Determine the (x, y) coordinate at the center of the cell enclosing the given text.  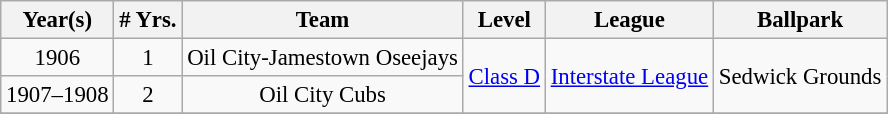
Year(s) (58, 20)
2 (148, 95)
# Yrs. (148, 20)
Oil City-Jamestown Oseejays (322, 58)
Level (504, 20)
Oil City Cubs (322, 95)
Class D (504, 76)
Interstate League (629, 76)
1906 (58, 58)
League (629, 20)
Ballpark (800, 20)
Sedwick Grounds (800, 76)
1 (148, 58)
Team (322, 20)
1907–1908 (58, 95)
